For the text-containing cell, return its midpoint in (X, Y) coordinate format. 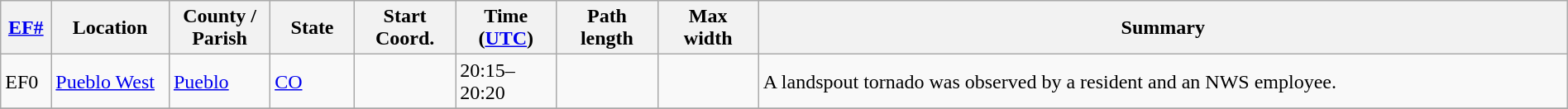
EF0 (26, 81)
Start Coord. (404, 28)
Pueblo (219, 81)
20:15–20:20 (506, 81)
Location (111, 28)
Path length (607, 28)
EF# (26, 28)
A landspout tornado was observed by a resident and an NWS employee. (1163, 81)
Time (UTC) (506, 28)
Summary (1163, 28)
State (313, 28)
County / Parish (219, 28)
Max width (708, 28)
Pueblo West (111, 81)
CO (313, 81)
